Return (x, y) of the center of cell containing provided text 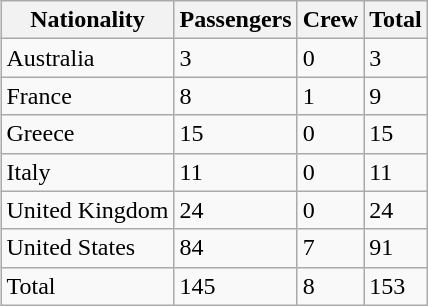
1 (330, 96)
Nationality (88, 20)
Greece (88, 134)
9 (396, 96)
Crew (330, 20)
84 (236, 248)
7 (330, 248)
145 (236, 286)
Passengers (236, 20)
91 (396, 248)
France (88, 96)
Australia (88, 58)
United States (88, 248)
153 (396, 286)
United Kingdom (88, 210)
Italy (88, 172)
